Find where the given text appears and provide that cell's center as (X, Y) coordinate. 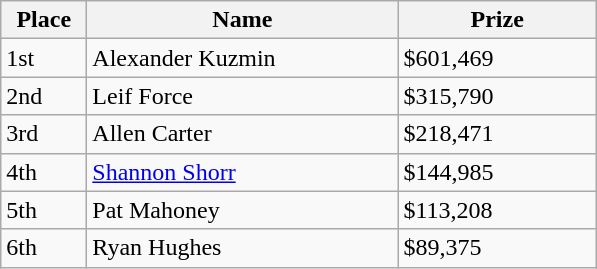
Leif Force (242, 96)
$601,469 (498, 58)
1st (44, 58)
3rd (44, 134)
6th (44, 248)
4th (44, 172)
$144,985 (498, 172)
Prize (498, 20)
Alexander Kuzmin (242, 58)
Allen Carter (242, 134)
Ryan Hughes (242, 248)
Name (242, 20)
Place (44, 20)
2nd (44, 96)
$218,471 (498, 134)
$89,375 (498, 248)
$315,790 (498, 96)
Shannon Shorr (242, 172)
$113,208 (498, 210)
5th (44, 210)
Pat Mahoney (242, 210)
